Scan for the cell matching the given text and deliver its (X, Y) coordinate at center. 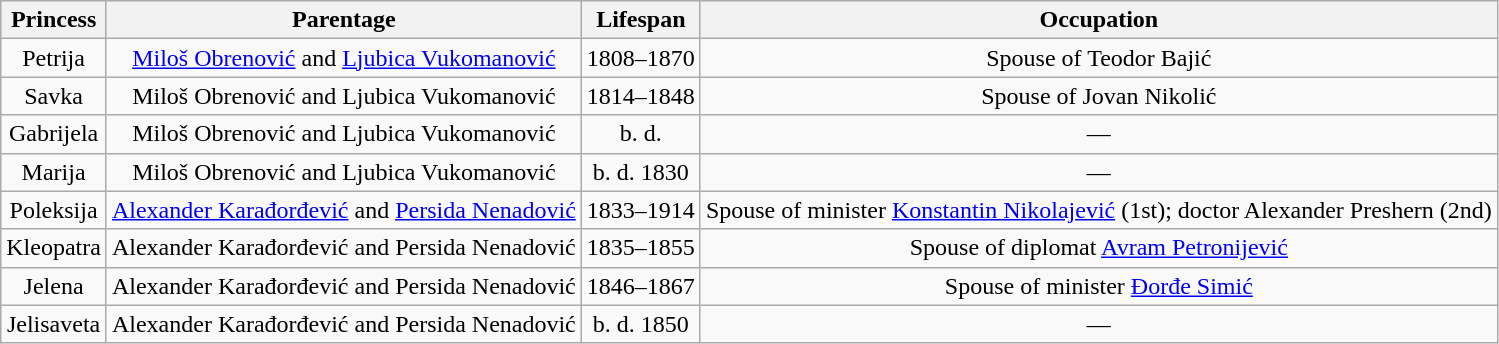
Occupation (1098, 20)
Kleopatra (54, 248)
b. d. (640, 134)
b. d. 1830 (640, 172)
1846–1867 (640, 286)
Spouse of Jovan Nikolić (1098, 96)
Lifespan (640, 20)
Poleksija (54, 210)
Gabrijela (54, 134)
1835–1855 (640, 248)
Marija (54, 172)
1833–1914 (640, 210)
1814–1848 (640, 96)
Petrija (54, 58)
Spouse of minister Konstantin Nikolajević (1st); doctor Alexander Preshern (2nd) (1098, 210)
Jelisaveta (54, 324)
Spouse of diplomat Avram Petronijević (1098, 248)
Spouse of minister Đorđe Simić (1098, 286)
Parentage (344, 20)
Princess (54, 20)
Savka (54, 96)
Spouse of Teodor Bajić (1098, 58)
Jelena (54, 286)
1808–1870 (640, 58)
b. d. 1850 (640, 324)
